Extract the (x, y) coordinate from the center of the cell holding the provided text.  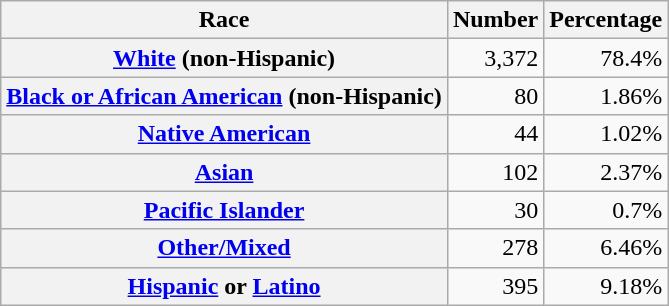
102 (495, 172)
44 (495, 134)
Other/Mixed (224, 248)
80 (495, 96)
9.18% (606, 286)
1.02% (606, 134)
278 (495, 248)
Race (224, 20)
White (non-Hispanic) (224, 58)
6.46% (606, 248)
0.7% (606, 210)
2.37% (606, 172)
Black or African American (non-Hispanic) (224, 96)
395 (495, 286)
Hispanic or Latino (224, 286)
30 (495, 210)
Native American (224, 134)
Number (495, 20)
Asian (224, 172)
3,372 (495, 58)
Percentage (606, 20)
1.86% (606, 96)
78.4% (606, 58)
Pacific Islander (224, 210)
